Provide the [X, Y] coordinate of the cell's center where the given text is located.  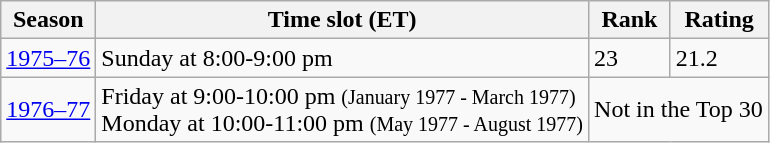
Season [48, 20]
1975–76 [48, 58]
Time slot (ET) [342, 20]
Sunday at 8:00-9:00 pm [342, 58]
Rank [630, 20]
1976–77 [48, 110]
Rating [719, 20]
Not in the Top 30 [679, 110]
23 [630, 58]
Friday at 9:00-10:00 pm (January 1977 - March 1977)Monday at 10:00-11:00 pm (May 1977 - August 1977) [342, 110]
21.2 [719, 58]
